Provide the (x, y) coordinate of the cell's center where the given text is located.  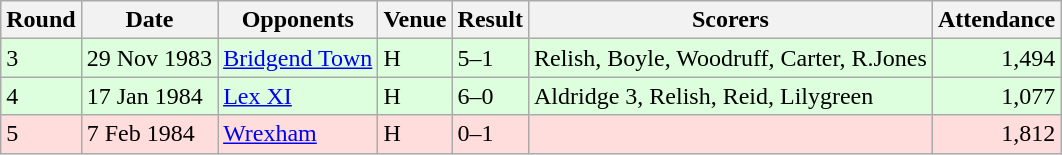
5–1 (490, 58)
Result (490, 20)
Bridgend Town (298, 58)
Venue (415, 20)
Scorers (730, 20)
17 Jan 1984 (149, 96)
1,494 (996, 58)
Round (41, 20)
5 (41, 134)
1,812 (996, 134)
Attendance (996, 20)
Wrexham (298, 134)
6–0 (490, 96)
Lex XI (298, 96)
3 (41, 58)
Relish, Boyle, Woodruff, Carter, R.Jones (730, 58)
1,077 (996, 96)
0–1 (490, 134)
Date (149, 20)
Opponents (298, 20)
29 Nov 1983 (149, 58)
4 (41, 96)
7 Feb 1984 (149, 134)
Aldridge 3, Relish, Reid, Lilygreen (730, 96)
